Pinpoint the cell where the given text exists, returning its [x, y] midpoint coordinate. 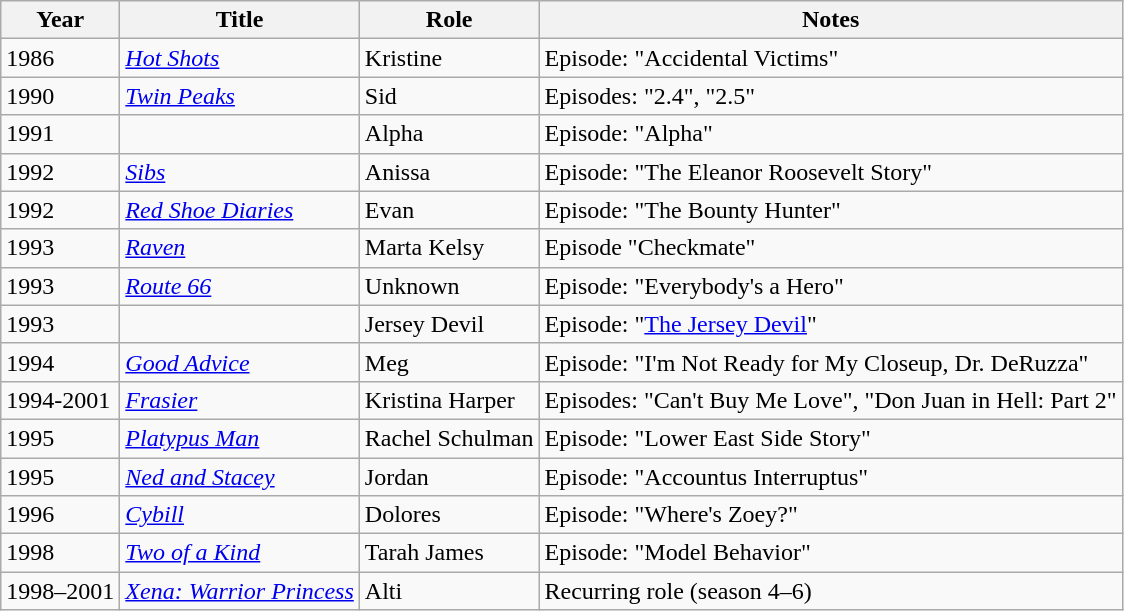
Evan [449, 210]
Episode: "The Eleanor Roosevelt Story" [830, 172]
Kristine [449, 58]
Episodes: "2.4", "2.5" [830, 96]
Frasier [240, 400]
Alti [449, 591]
Raven [240, 248]
Good Advice [240, 362]
Episode: "Accountus Interruptus" [830, 477]
Unknown [449, 286]
Episode: "The Bounty Hunter" [830, 210]
Year [60, 20]
Episode: "Lower East Side Story" [830, 438]
Route 66 [240, 286]
Sid [449, 96]
Sibs [240, 172]
Tarah James [449, 553]
Anissa [449, 172]
1998 [60, 553]
Marta Kelsy [449, 248]
Episode: "I'm Not Ready for My Closeup, Dr. DeRuzza" [830, 362]
Kristina Harper [449, 400]
Hot Shots [240, 58]
1990 [60, 96]
Jersey Devil [449, 324]
Episode: "Accidental Victims" [830, 58]
Rachel Schulman [449, 438]
Episode "Checkmate" [830, 248]
Twin Peaks [240, 96]
Episode: "Everybody's a Hero" [830, 286]
Recurring role (season 4–6) [830, 591]
Episode: "Alpha" [830, 134]
Dolores [449, 515]
Red Shoe Diaries [240, 210]
Episodes: "Can't Buy Me Love", "Don Juan in Hell: Part 2" [830, 400]
Platypus Man [240, 438]
Jordan [449, 477]
Two of a Kind [240, 553]
Ned and Stacey [240, 477]
Meg [449, 362]
1996 [60, 515]
Episode: "Model Behavior" [830, 553]
Episode: "The Jersey Devil" [830, 324]
Role [449, 20]
1986 [60, 58]
Episode: "Where's Zoey?" [830, 515]
1994 [60, 362]
1998–2001 [60, 591]
Notes [830, 20]
Cybill [240, 515]
Xena: Warrior Princess [240, 591]
Alpha [449, 134]
1991 [60, 134]
1994-2001 [60, 400]
Title [240, 20]
